From the cell containing the given text, extract its center point as [X, Y] coordinate. 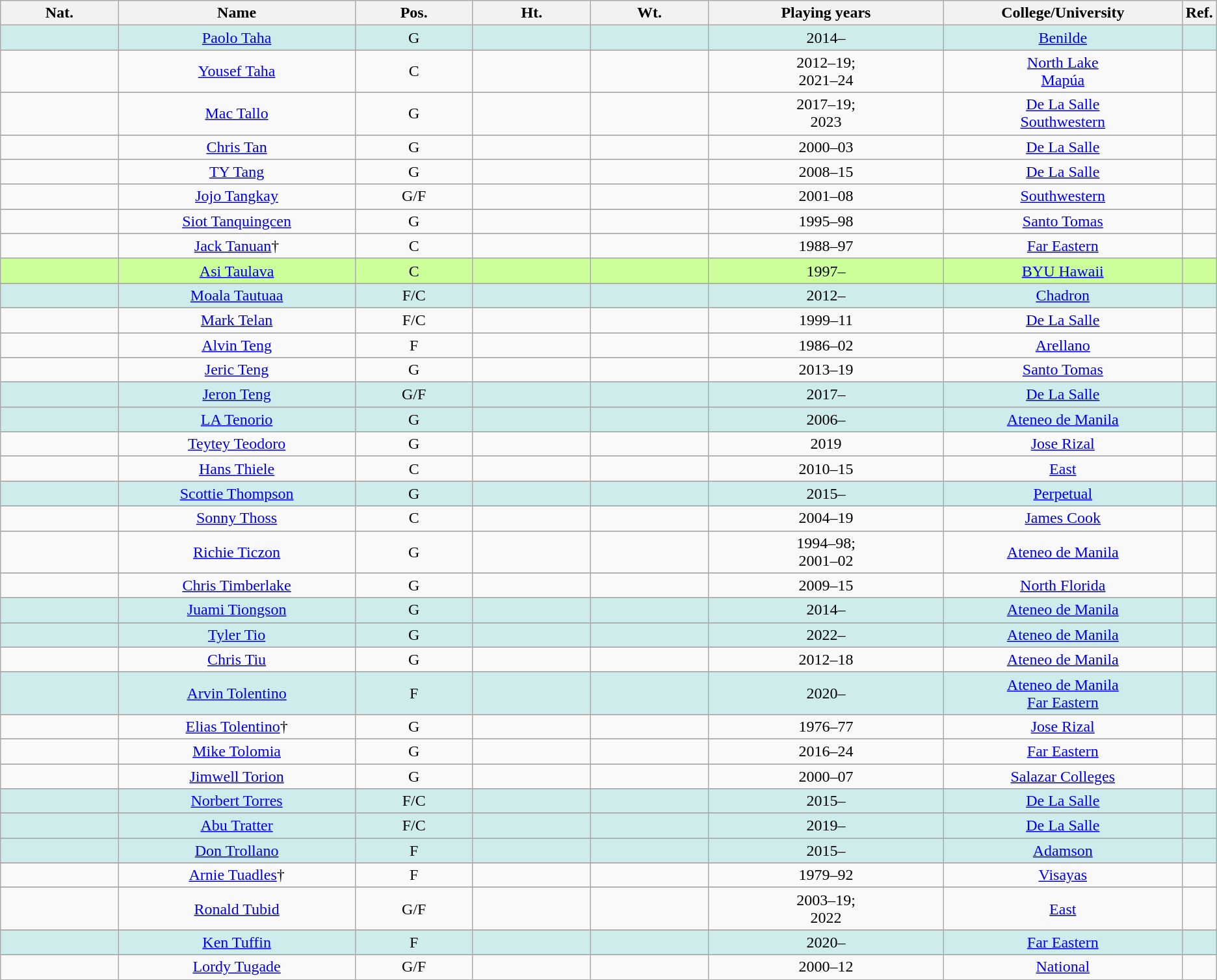
Arvin Tolentino [237, 693]
Jeron Teng [237, 395]
2017– [826, 395]
2004–19 [826, 518]
Visayas [1062, 875]
Chris Timberlake [237, 585]
1997– [826, 271]
Tyler Tio [237, 635]
Chadron [1062, 295]
Hans Thiele [237, 469]
1994–98;2001–02 [826, 551]
2009–15 [826, 585]
Ken Tuffin [237, 942]
Nat. [60, 13]
De La SalleSouthwestern [1062, 113]
Ronald Tubid [237, 909]
2019 [826, 444]
2000–03 [826, 147]
Mac Tallo [237, 113]
2022– [826, 635]
Pos. [413, 13]
Norbert Torres [237, 801]
Southwestern [1062, 196]
Benilde [1062, 38]
2006– [826, 419]
North LakeMapúa [1062, 72]
1995–98 [826, 221]
1979–92 [826, 875]
1999–11 [826, 320]
2012– [826, 295]
Yousef Taha [237, 72]
BYU Hawaii [1062, 271]
Salazar Colleges [1062, 776]
Playing years [826, 13]
College/University [1062, 13]
2008–15 [826, 172]
Don Trollano [237, 851]
Ref. [1199, 13]
Elias Tolentino† [237, 726]
Mark Telan [237, 320]
Paolo Taha [237, 38]
2000–12 [826, 967]
2003–19;2022 [826, 909]
TY Tang [237, 172]
Siot Tanquingcen [237, 221]
James Cook [1062, 518]
Lordy Tugade [237, 967]
2017–19;2023 [826, 113]
Mike Tolomia [237, 751]
National [1062, 967]
Jimwell Torion [237, 776]
Asi Taulava [237, 271]
1976–77 [826, 726]
1988–97 [826, 246]
Arnie Tuadles† [237, 875]
Wt. [649, 13]
2012–19;2021–24 [826, 72]
2001–08 [826, 196]
Chris Tan [237, 147]
Sonny Thoss [237, 518]
Adamson [1062, 851]
2012–18 [826, 659]
Juami Tiongson [237, 610]
Arellano [1062, 345]
Perpetual [1062, 494]
Jeric Teng [237, 370]
Moala Tautuaa [237, 295]
Richie Ticzon [237, 551]
Scottie Thompson [237, 494]
Alvin Teng [237, 345]
Teytey Teodoro [237, 444]
North Florida [1062, 585]
2000–07 [826, 776]
Chris Tiu [237, 659]
LA Tenorio [237, 419]
Ateneo de ManilaFar Eastern [1062, 693]
Name [237, 13]
2013–19 [826, 370]
1986–02 [826, 345]
Abu Tratter [237, 826]
Jack Tanuan† [237, 246]
2019– [826, 826]
2016–24 [826, 751]
Ht. [532, 13]
2010–15 [826, 469]
Jojo Tangkay [237, 196]
